Locate the cell with the specified text and output its [X, Y] center coordinate. 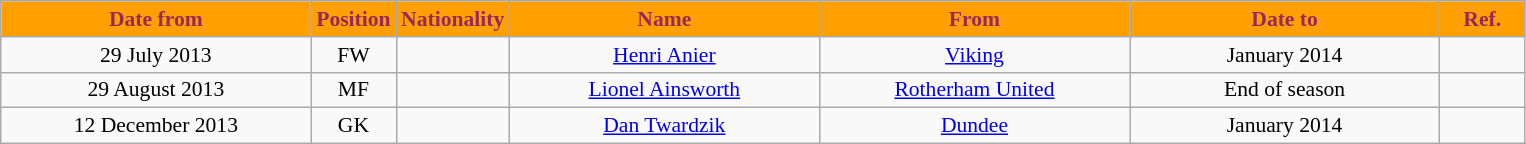
Viking [974, 55]
29 August 2013 [156, 90]
From [974, 19]
Position [354, 19]
12 December 2013 [156, 126]
Nationality [452, 19]
Name [664, 19]
GK [354, 126]
Ref. [1482, 19]
Date to [1285, 19]
Henri Anier [664, 55]
Dundee [974, 126]
Rotherham United [974, 90]
29 July 2013 [156, 55]
Date from [156, 19]
End of season [1285, 90]
Lionel Ainsworth [664, 90]
Dan Twardzik [664, 126]
MF [354, 90]
FW [354, 55]
